For the text-containing cell, return its midpoint in (x, y) coordinate format. 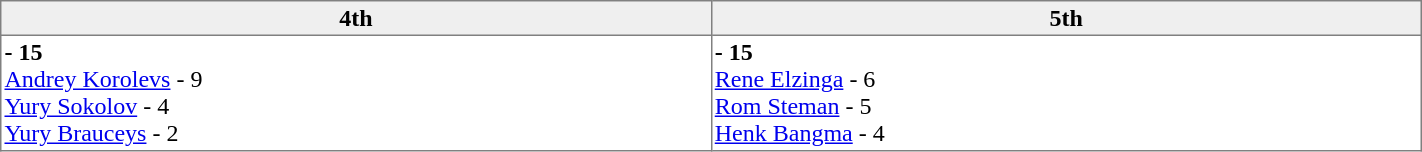
4th (356, 18)
- 15Rene Elzinga - 6Rom Steman - 5Henk Bangma - 4 (1066, 93)
5th (1066, 18)
- 15Andrey Korolevs - 9Yury Sokolov - 4Yury Brauceys - 2 (356, 93)
